Search for the cell housing the specified text and yield its (X, Y) center coordinate. 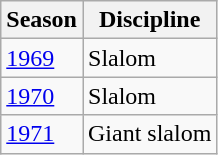
1970 (42, 96)
Discipline (149, 20)
1971 (42, 134)
1969 (42, 58)
Season (42, 20)
Giant slalom (149, 134)
